Determine the [X, Y] coordinate at the center of the cell enclosing the given text.  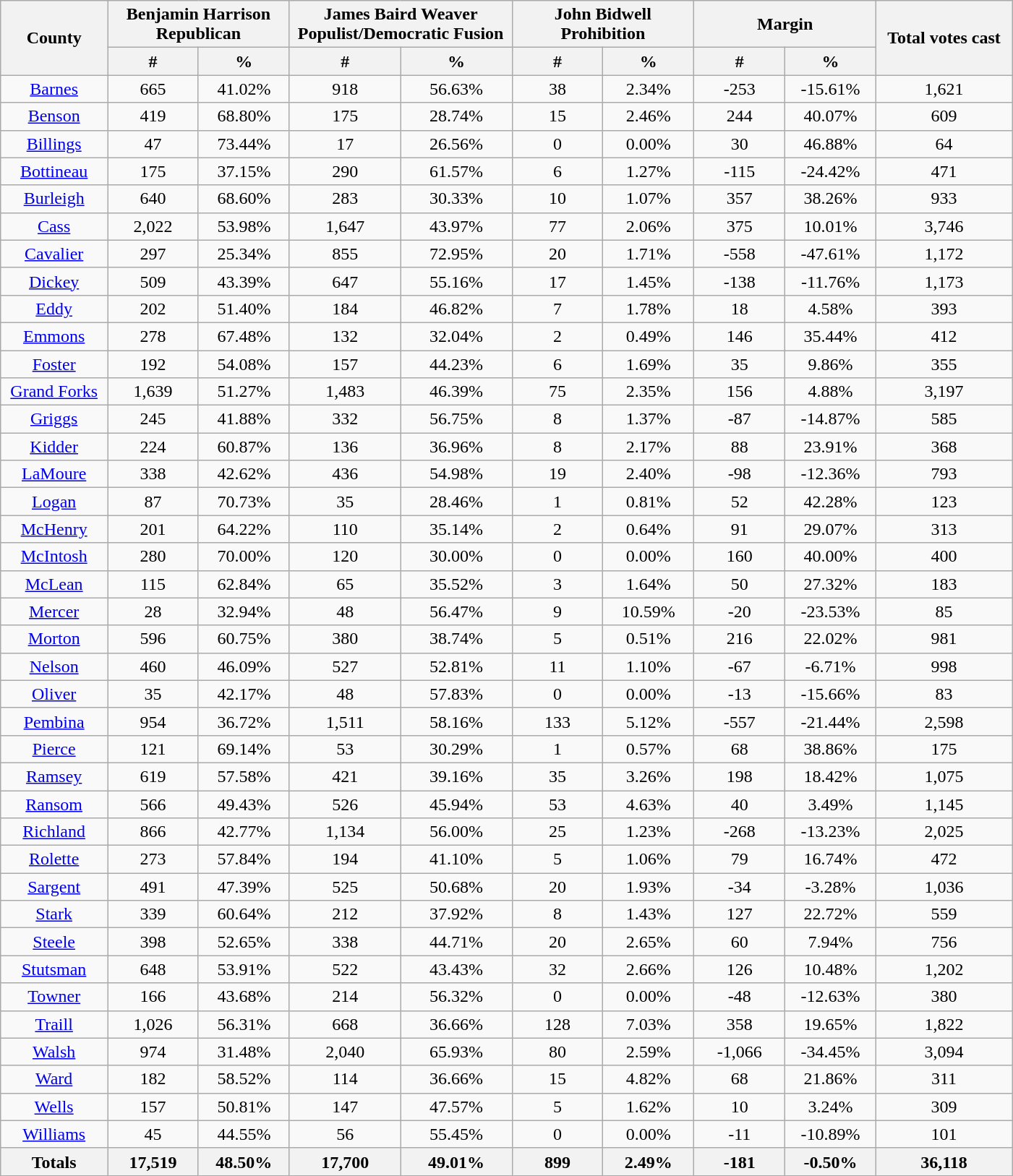
Emmons [54, 336]
283 [345, 199]
525 [345, 887]
57.84% [244, 859]
278 [153, 336]
47.39% [244, 887]
1.78% [649, 309]
37.15% [244, 171]
192 [153, 364]
619 [153, 776]
1,036 [944, 887]
596 [153, 639]
313 [944, 529]
Steele [54, 942]
1.37% [649, 419]
332 [345, 419]
19 [557, 474]
36.72% [244, 721]
60 [740, 942]
83 [944, 694]
Cavalier [54, 254]
412 [944, 336]
526 [345, 804]
60.64% [244, 914]
53.91% [244, 969]
42.17% [244, 694]
10.48% [831, 969]
-23.53% [831, 611]
69.14% [244, 749]
Sargent [54, 887]
56.63% [456, 89]
1,145 [944, 804]
1.45% [649, 281]
182 [153, 1079]
22.72% [831, 914]
28.46% [456, 502]
43.68% [244, 997]
56.00% [456, 832]
47 [153, 144]
-558 [740, 254]
156 [740, 392]
11 [557, 666]
35.44% [831, 336]
358 [740, 1024]
245 [153, 419]
-20 [740, 611]
899 [557, 1162]
Wells [54, 1107]
30.29% [456, 749]
954 [153, 721]
29.07% [831, 529]
49.01% [456, 1162]
0.57% [649, 749]
30 [740, 144]
55.16% [456, 281]
60.87% [244, 447]
Towner [54, 997]
57.83% [456, 694]
184 [345, 309]
17,519 [153, 1162]
44.55% [244, 1134]
Total votes cast [944, 38]
5.12% [649, 721]
375 [740, 226]
Benson [54, 116]
35.52% [456, 584]
1.64% [649, 584]
280 [153, 557]
1.06% [649, 859]
-138 [740, 281]
John BidwellProhibition [603, 25]
41.88% [244, 419]
198 [740, 776]
Bottineau [54, 171]
2.66% [649, 969]
30.00% [456, 557]
18 [740, 309]
3.24% [831, 1107]
38.26% [831, 199]
Barnes [54, 89]
55.45% [456, 1134]
-87 [740, 419]
68.60% [244, 199]
-34 [740, 887]
25.34% [244, 254]
36.96% [456, 447]
212 [345, 914]
194 [345, 859]
527 [345, 666]
26.56% [456, 144]
56.32% [456, 997]
0.49% [649, 336]
Billings [54, 144]
419 [153, 116]
1,134 [345, 832]
88 [740, 447]
183 [944, 584]
101 [944, 1134]
32.94% [244, 611]
85 [944, 611]
2.17% [649, 447]
244 [740, 116]
201 [153, 529]
-34.45% [831, 1052]
0.64% [649, 529]
2.06% [649, 226]
Pierce [54, 749]
393 [944, 309]
25 [557, 832]
51.40% [244, 309]
53.98% [244, 226]
-11.76% [831, 281]
47.57% [456, 1107]
68.80% [244, 116]
-181 [740, 1162]
37.92% [456, 914]
42.77% [244, 832]
Ransom [54, 804]
70.00% [244, 557]
166 [153, 997]
42.62% [244, 474]
38 [557, 89]
Cass [54, 226]
793 [944, 474]
290 [345, 171]
128 [557, 1024]
1.69% [649, 364]
224 [153, 447]
127 [740, 914]
9 [557, 611]
460 [153, 666]
65.93% [456, 1052]
1.07% [649, 199]
3,197 [944, 392]
McIntosh [54, 557]
1.43% [649, 914]
4.63% [649, 804]
115 [153, 584]
49.43% [244, 804]
Ward [54, 1079]
Grand Forks [54, 392]
65 [345, 584]
3 [557, 584]
-15.61% [831, 89]
Griggs [54, 419]
Traill [54, 1024]
202 [153, 309]
Pembina [54, 721]
2.46% [649, 116]
3,746 [944, 226]
45 [153, 1134]
2.59% [649, 1052]
1,621 [944, 89]
136 [345, 447]
1.10% [649, 666]
665 [153, 89]
-6.71% [831, 666]
Ramsey [54, 776]
214 [345, 997]
160 [740, 557]
933 [944, 199]
0.51% [649, 639]
21.86% [831, 1079]
-67 [740, 666]
3.26% [649, 776]
-21.44% [831, 721]
1,202 [944, 969]
Richland [54, 832]
855 [345, 254]
1.93% [649, 887]
44.71% [456, 942]
2,025 [944, 832]
James Baird WeaverPopulist/Democratic Fusion [401, 25]
400 [944, 557]
1,483 [345, 392]
58.16% [456, 721]
133 [557, 721]
566 [153, 804]
1,172 [944, 254]
1.71% [649, 254]
509 [153, 281]
522 [345, 969]
421 [345, 776]
9.86% [831, 364]
7.94% [831, 942]
58.52% [244, 1079]
31.48% [244, 1052]
56.47% [456, 611]
Kidder [54, 447]
28 [153, 611]
41.02% [244, 89]
75 [557, 392]
1,822 [944, 1024]
Margin [785, 25]
46.88% [831, 144]
147 [345, 1107]
132 [345, 336]
50.68% [456, 887]
1.23% [649, 832]
-13.23% [831, 832]
62.84% [244, 584]
4.58% [831, 309]
54.08% [244, 364]
7.03% [649, 1024]
-115 [740, 171]
756 [944, 942]
Totals [54, 1162]
42.28% [831, 502]
56 [345, 1134]
McLean [54, 584]
355 [944, 364]
46.82% [456, 309]
67.48% [244, 336]
43.97% [456, 226]
2,598 [944, 721]
Benjamin HarrisonRepublican [199, 25]
640 [153, 199]
1,075 [944, 776]
585 [944, 419]
Nelson [54, 666]
398 [153, 942]
50 [740, 584]
Williams [54, 1134]
County [54, 38]
30.33% [456, 199]
3.49% [831, 804]
981 [944, 639]
43.39% [244, 281]
Mercer [54, 611]
28.74% [456, 116]
Logan [54, 502]
73.44% [244, 144]
56.31% [244, 1024]
559 [944, 914]
35.14% [456, 529]
40.07% [831, 116]
52.81% [456, 666]
998 [944, 666]
2.34% [649, 89]
4.82% [649, 1079]
647 [345, 281]
43.43% [456, 969]
472 [944, 859]
Stark [54, 914]
-557 [740, 721]
668 [345, 1024]
87 [153, 502]
52 [740, 502]
2.40% [649, 474]
51.27% [244, 392]
61.57% [456, 171]
19.65% [831, 1024]
Burleigh [54, 199]
McHenry [54, 529]
70.73% [244, 502]
23.91% [831, 447]
22.02% [831, 639]
-48 [740, 997]
609 [944, 116]
32 [557, 969]
120 [345, 557]
273 [153, 859]
436 [345, 474]
1,173 [944, 281]
126 [740, 969]
1,511 [345, 721]
44.23% [456, 364]
46.09% [244, 666]
-98 [740, 474]
311 [944, 1079]
36,118 [944, 1162]
123 [944, 502]
27.32% [831, 584]
866 [153, 832]
491 [153, 887]
38.86% [831, 749]
Walsh [54, 1052]
38.74% [456, 639]
7 [557, 309]
-12.36% [831, 474]
4.88% [831, 392]
80 [557, 1052]
91 [740, 529]
10.01% [831, 226]
471 [944, 171]
Stutsman [54, 969]
10.59% [649, 611]
121 [153, 749]
339 [153, 914]
357 [740, 199]
Eddy [54, 309]
1,639 [153, 392]
-10.89% [831, 1134]
77 [557, 226]
Rolette [54, 859]
-14.87% [831, 419]
56.75% [456, 419]
114 [345, 1079]
-12.63% [831, 997]
-47.61% [831, 254]
974 [153, 1052]
2.65% [649, 942]
-3.28% [831, 887]
18.42% [831, 776]
-268 [740, 832]
3,094 [944, 1052]
1,647 [345, 226]
2.35% [649, 392]
52.65% [244, 942]
48.50% [244, 1162]
Dickey [54, 281]
LaMoure [54, 474]
146 [740, 336]
2.49% [649, 1162]
368 [944, 447]
0.81% [649, 502]
16.74% [831, 859]
Foster [54, 364]
-15.66% [831, 694]
54.98% [456, 474]
32.04% [456, 336]
1.62% [649, 1107]
40.00% [831, 557]
-253 [740, 89]
17,700 [345, 1162]
40 [740, 804]
57.58% [244, 776]
-11 [740, 1134]
45.94% [456, 804]
-0.50% [831, 1162]
1.27% [649, 171]
1,026 [153, 1024]
64 [944, 144]
50.81% [244, 1107]
-13 [740, 694]
918 [345, 89]
Morton [54, 639]
39.16% [456, 776]
64.22% [244, 529]
648 [153, 969]
297 [153, 254]
309 [944, 1107]
60.75% [244, 639]
-24.42% [831, 171]
41.10% [456, 859]
46.39% [456, 392]
2,022 [153, 226]
216 [740, 639]
110 [345, 529]
2,040 [345, 1052]
72.95% [456, 254]
Oliver [54, 694]
-1,066 [740, 1052]
79 [740, 859]
